Find where the given text appears and provide that cell's center as [x, y] coordinate. 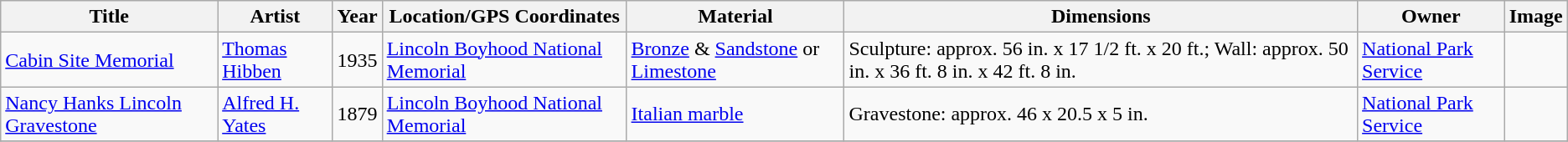
Image [1536, 17]
Thomas Hibben [275, 60]
Dimensions [1101, 17]
Artist [275, 17]
Nancy Hanks Lincoln Gravestone [109, 114]
Title [109, 17]
Italian marble [735, 114]
1879 [357, 114]
Sculpture: approx. 56 in. x 17 1/2 ft. x 20 ft.; Wall: approx. 50 in. x 36 ft. 8 in. x 42 ft. 8 in. [1101, 60]
Material [735, 17]
Gravestone: approx. 46 x 20.5 x 5 in. [1101, 114]
Owner [1431, 17]
Year [357, 17]
1935 [357, 60]
Location/GPS Coordinates [504, 17]
Bronze & Sandstone or Limestone [735, 60]
Alfred H. Yates [275, 114]
Cabin Site Memorial [109, 60]
